Identify which cell holds the provided text, then report its (x, y) central coordinate. 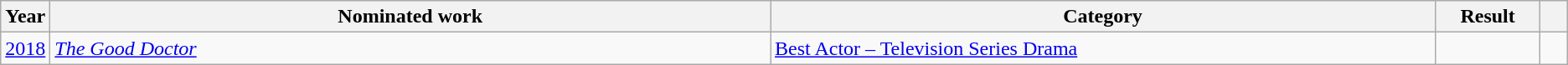
Year (25, 17)
2018 (25, 48)
Best Actor – Television Series Drama (1103, 48)
Nominated work (410, 17)
The Good Doctor (410, 48)
Result (1488, 17)
Category (1103, 17)
